Scan for the cell matching the given text and deliver its (X, Y) coordinate at center. 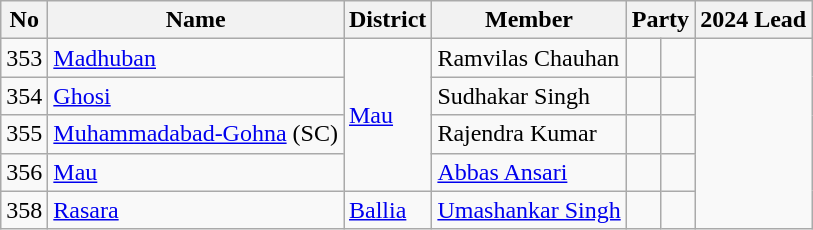
2024 Lead (754, 20)
353 (24, 58)
Ballia (388, 210)
356 (24, 172)
Party (660, 20)
354 (24, 96)
Umashankar Singh (529, 210)
Name (196, 20)
District (388, 20)
Abbas Ansari (529, 172)
Sudhakar Singh (529, 96)
358 (24, 210)
Ramvilas Chauhan (529, 58)
Ghosi (196, 96)
355 (24, 134)
Rajendra Kumar (529, 134)
Muhammadabad-Gohna (SC) (196, 134)
Madhuban (196, 58)
No (24, 20)
Rasara (196, 210)
Member (529, 20)
